Identify which cell holds the provided text, then report its (x, y) central coordinate. 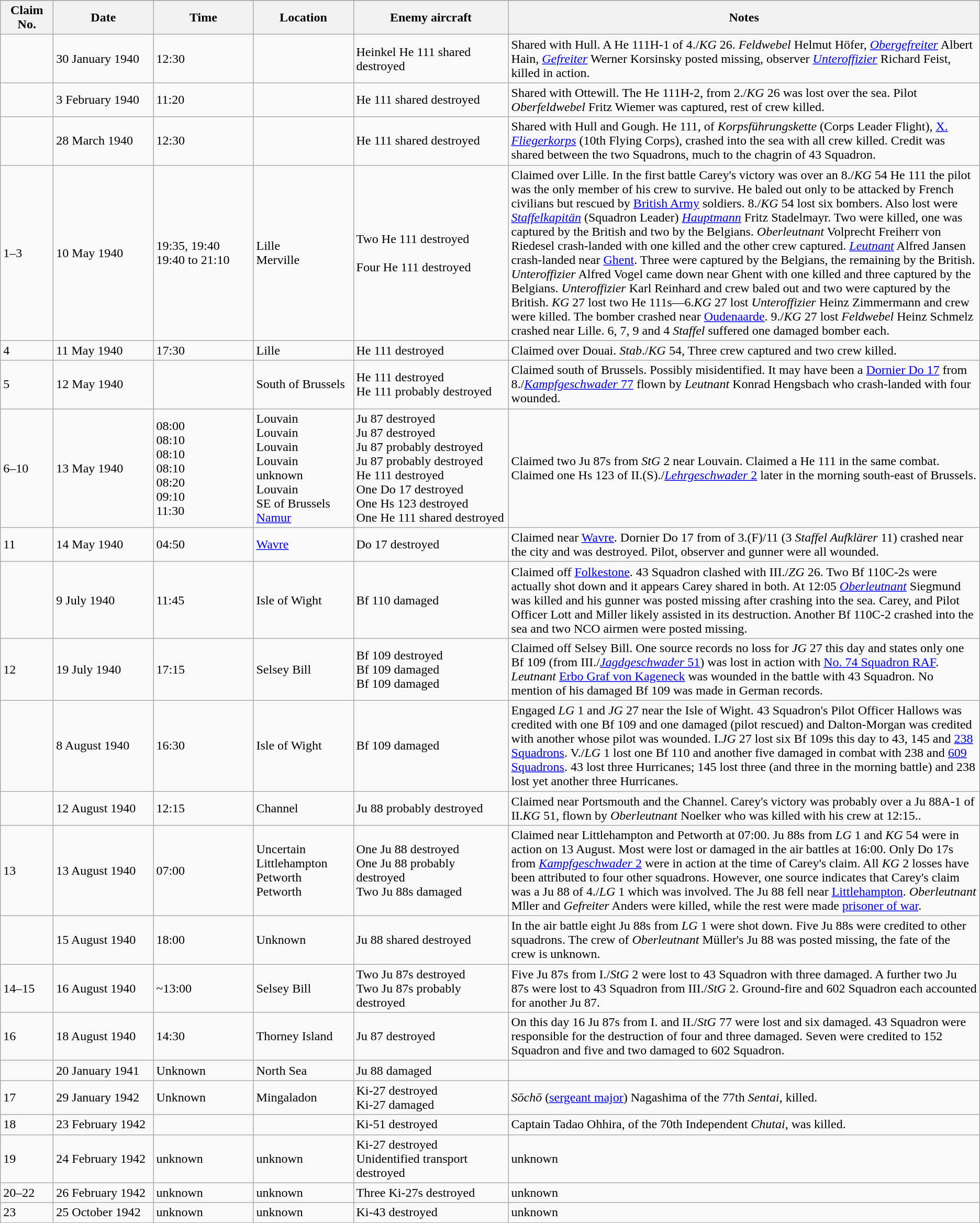
Bf 110 damaged (431, 600)
17:15 (203, 669)
18 August 1940 (104, 1037)
14–15 (27, 988)
18:00 (203, 940)
11 (27, 545)
26 February 1942 (104, 1193)
Notes (744, 18)
12 August 1940 (104, 808)
He 111 destroyedHe 111 probably destroyed (431, 384)
17:30 (203, 350)
LouvainLouvainLouvainLouvainunknownLouvainSE of BrusselsNamur (304, 468)
UncertainLittlehamptonPetworthPetworth (304, 871)
Bf 109 damaged (431, 746)
13 May 1940 (104, 468)
Three Ki-27s destroyed (431, 1193)
19 July 1940 (104, 669)
Mingaladon (304, 1098)
20–22 (27, 1193)
16 (27, 1037)
Enemy aircraft (431, 18)
19:35, 19:4019:40 to 21:10 (203, 252)
11 May 1940 (104, 350)
Lille (304, 350)
He 111 destroyed (431, 350)
9 July 1940 (104, 600)
Ki-51 destroyed (431, 1125)
North Sea (304, 1071)
08:0008:1008:1008:1008:2009:1011:30 (203, 468)
29 January 1942 (104, 1098)
19 (27, 1159)
14:30 (203, 1037)
04:50 (203, 545)
Thorney Island (304, 1037)
12 (27, 669)
4 (27, 350)
16:30 (203, 746)
Ju 88 shared destroyed (431, 940)
LilleMerville (304, 252)
Ju 87 destroyed (431, 1037)
Bf 109 destroyedBf 109 damagedBf 109 damaged (431, 669)
1–3 (27, 252)
8 August 1940 (104, 746)
25 October 1942 (104, 1213)
Two Ju 87s destroyedTwo Ju 87s probably destroyed (431, 988)
28 March 1940 (104, 141)
15 August 1940 (104, 940)
23 (27, 1213)
Claim No. (27, 18)
Ki-43 destroyed (431, 1213)
South of Brussels (304, 384)
30 January 1940 (104, 59)
Ju 88 probably destroyed (431, 808)
Time (203, 18)
Captain Tadao Ohhira, of the 70th Independent Chutai, was killed. (744, 1125)
3 February 1940 (104, 100)
Wavre (304, 545)
16 August 1940 (104, 988)
13 (27, 871)
24 February 1942 (104, 1159)
11:20 (203, 100)
12:15 (203, 808)
10 May 1940 (104, 252)
07:00 (203, 871)
Heinkel He 111 shared destroyed (431, 59)
Ki-27 destroyedUnidentified transport destroyed (431, 1159)
One Ju 88 destroyedOne Ju 88 probably destroyedTwo Ju 88s damaged (431, 871)
Sōchō (sergeant major) Nagashima of the 77th Sentai, killed. (744, 1098)
13 August 1940 (104, 871)
12 May 1940 (104, 384)
20 January 1941 (104, 1071)
Ju 88 damaged (431, 1071)
Two He 111 destroyedFour He 111 destroyed (431, 252)
~13:00 (203, 988)
5 (27, 384)
6–10 (27, 468)
Ki-27 destroyedKi-27 damaged (431, 1098)
Date (104, 18)
Location (304, 18)
17 (27, 1098)
11:45 (203, 600)
Claimed over Douai. Stab./KG 54, Three crew captured and two crew killed. (744, 350)
Do 17 destroyed (431, 545)
23 February 1942 (104, 1125)
14 May 1940 (104, 545)
Channel (304, 808)
Shared with Ottewill. The He 111H-2, from 2./KG 26 was lost over the sea. Pilot Oberfeldwebel Fritz Wiemer was captured, rest of crew killed. (744, 100)
18 (27, 1125)
